Provide the (X, Y) coordinate of the cell's center where the given text is located.  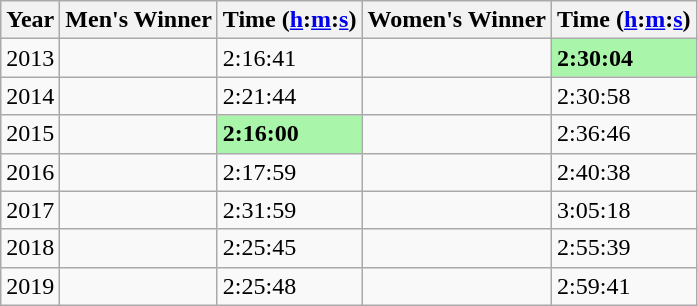
2:17:59 (290, 172)
2:30:58 (624, 96)
2:16:41 (290, 58)
2:25:45 (290, 248)
2:21:44 (290, 96)
Women's Winner (457, 20)
2016 (30, 172)
2:30:04 (624, 58)
2:36:46 (624, 134)
2:59:41 (624, 286)
2019 (30, 286)
2015 (30, 134)
2:16:00 (290, 134)
Men's Winner (139, 20)
3:05:18 (624, 210)
2:40:38 (624, 172)
2017 (30, 210)
2018 (30, 248)
2:25:48 (290, 286)
2013 (30, 58)
Year (30, 20)
2:55:39 (624, 248)
2:31:59 (290, 210)
2014 (30, 96)
